Return the (x, y) coordinate for the center point of the cell that contains the specified text.  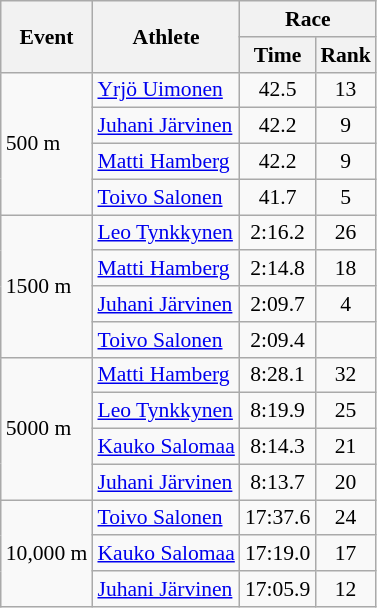
17:37.6 (278, 518)
Rank (346, 55)
Yrjö Uimonen (166, 90)
8:28.1 (278, 375)
26 (346, 233)
Event (47, 36)
21 (346, 447)
2:09.7 (278, 304)
Time (278, 55)
32 (346, 375)
Athlete (166, 36)
8:14.3 (278, 447)
8:19.9 (278, 411)
25 (346, 411)
Race (308, 19)
2:14.8 (278, 269)
1500 m (47, 286)
17:05.9 (278, 589)
41.7 (278, 197)
4 (346, 304)
2:09.4 (278, 340)
12 (346, 589)
20 (346, 482)
10,000 m (47, 554)
8:13.7 (278, 482)
17:19.0 (278, 554)
500 m (47, 143)
13 (346, 90)
5 (346, 197)
42.5 (278, 90)
24 (346, 518)
17 (346, 554)
5000 m (47, 428)
2:16.2 (278, 233)
18 (346, 269)
